Return (X, Y) of the center of cell containing provided text 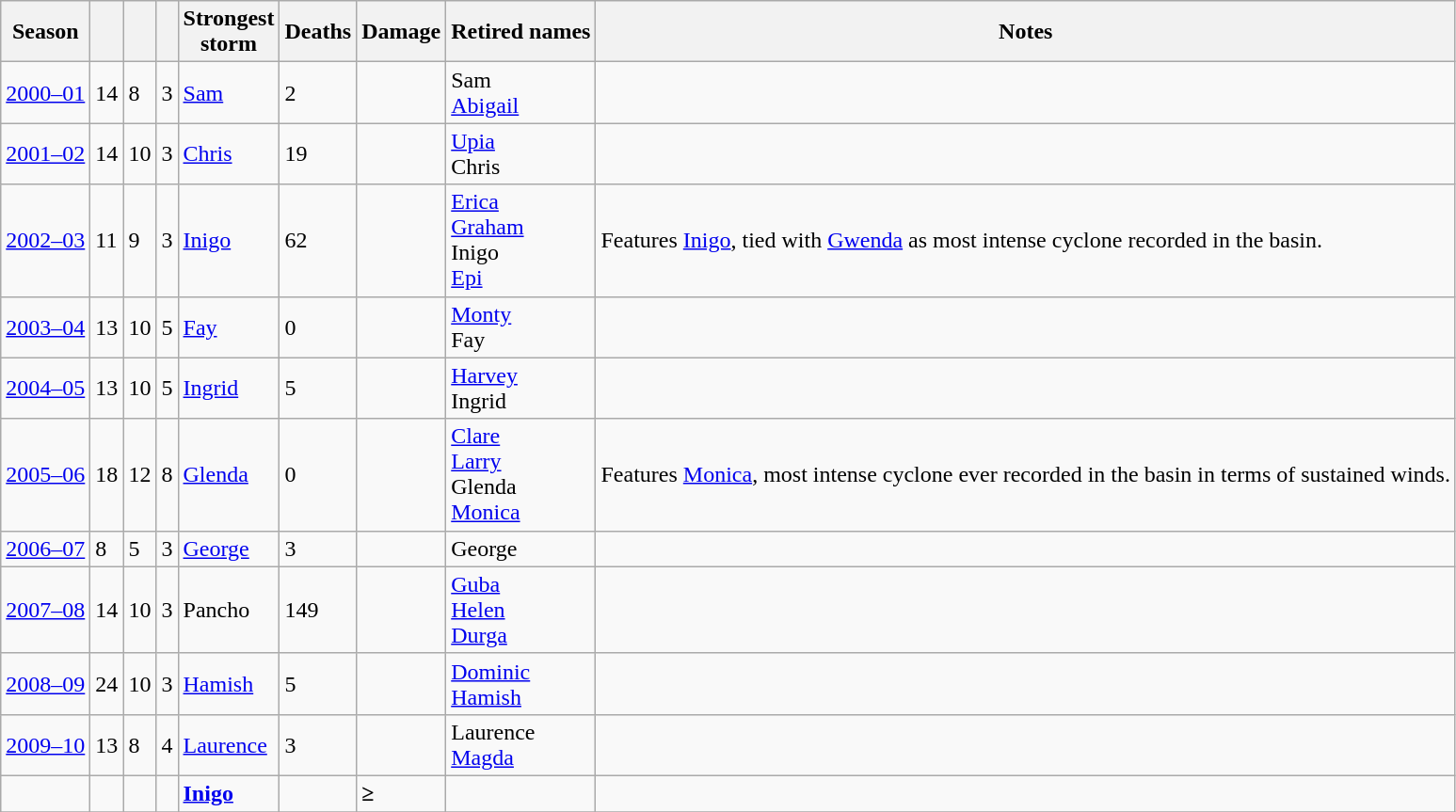
2004–05 (45, 388)
4 (168, 745)
Season (45, 32)
Hamish (229, 683)
19 (318, 154)
2000–01 (45, 92)
Sam Abigail (521, 92)
Damage (401, 32)
Clare Larry Glenda Monica (521, 474)
Monty Fay (521, 327)
Laurence Magda (521, 745)
Chris (229, 154)
Upia Chris (521, 154)
24 (107, 683)
Strongeststorm (229, 32)
Guba Helen Durga (521, 610)
11 (107, 241)
Notes (1026, 32)
Features Monica, most intense cyclone ever recorded in the basin in terms of sustained winds. (1026, 474)
149 (318, 610)
Glenda (229, 474)
Erica Graham Inigo Epi (521, 241)
Fay (229, 327)
2002–03 (45, 241)
Sam (229, 92)
2001–02 (45, 154)
9 (139, 241)
Dominic Hamish (521, 683)
Ingrid (229, 388)
2005–06 (45, 474)
2 (318, 92)
Laurence (229, 745)
Retired names (521, 32)
Features Inigo, tied with Gwenda as most intense cyclone recorded in the basin. (1026, 241)
Harvey Ingrid (521, 388)
2009–10 (45, 745)
Pancho (229, 610)
Deaths (318, 32)
2008–09 (45, 683)
2007–08 (45, 610)
12 (139, 474)
18 (107, 474)
2003–04 (45, 327)
2006–07 (45, 549)
≥ (401, 793)
62 (318, 241)
